Determine the (x, y) coordinate at the center of the cell enclosing the given text.  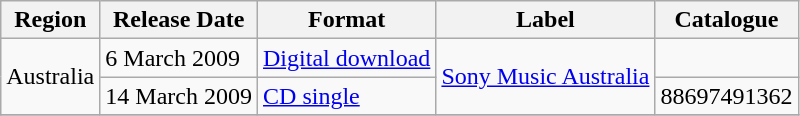
14 March 2009 (179, 96)
Format (347, 20)
Digital download (347, 58)
Catalogue (726, 20)
Region (50, 20)
Label (546, 20)
Australia (50, 77)
6 March 2009 (179, 58)
Release Date (179, 20)
Sony Music Australia (546, 77)
CD single (347, 96)
88697491362 (726, 96)
